Find where the given text appears and provide that cell's center as (x, y) coordinate. 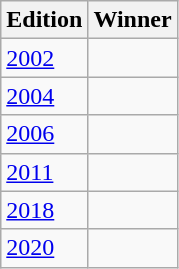
2020 (44, 248)
Winner (132, 20)
2002 (44, 58)
2006 (44, 134)
2011 (44, 172)
2004 (44, 96)
2018 (44, 210)
Edition (44, 20)
